Search for the cell housing the specified text and yield its [x, y] center coordinate. 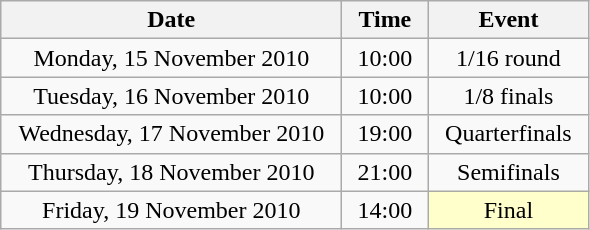
19:00 [385, 134]
Tuesday, 16 November 2010 [172, 96]
Semifinals [508, 172]
Monday, 15 November 2010 [172, 58]
Friday, 19 November 2010 [172, 210]
Event [508, 20]
1/16 round [508, 58]
Final [508, 210]
Time [385, 20]
Quarterfinals [508, 134]
14:00 [385, 210]
Date [172, 20]
Thursday, 18 November 2010 [172, 172]
21:00 [385, 172]
Wednesday, 17 November 2010 [172, 134]
1/8 finals [508, 96]
